Identify which cell holds the provided text, then report its [x, y] central coordinate. 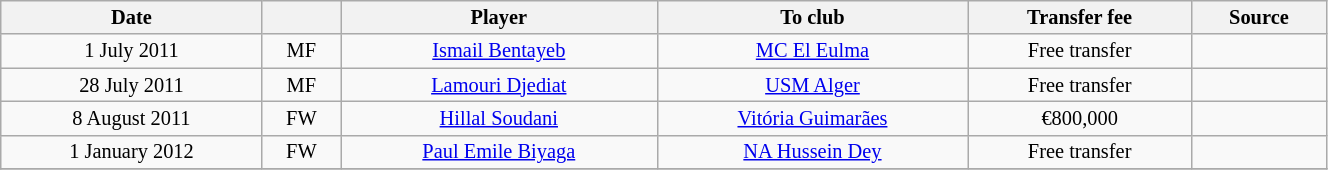
Paul Emile Biyaga [500, 152]
Hillal Soudani [500, 118]
Date [132, 17]
To club [812, 17]
Source [1258, 17]
8 August 2011 [132, 118]
1 January 2012 [132, 152]
28 July 2011 [132, 85]
Ismail Bentayeb [500, 51]
€800,000 [1080, 118]
1 July 2011 [132, 51]
NA Hussein Dey [812, 152]
Player [500, 17]
Lamouri Djediat [500, 85]
USM Alger [812, 85]
MC El Eulma [812, 51]
Transfer fee [1080, 17]
Vitória Guimarães [812, 118]
